Scan for the cell matching the given text and deliver its (x, y) coordinate at center. 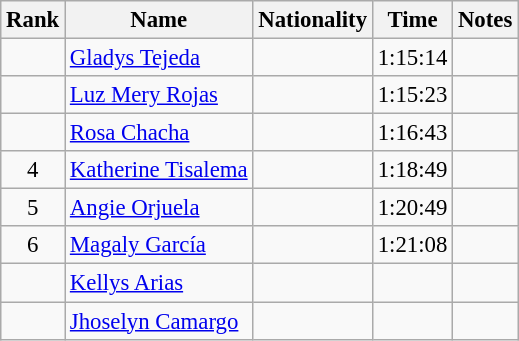
1:20:49 (412, 208)
6 (33, 245)
Nationality (312, 20)
Rosa Chacha (159, 133)
Katherine Tisalema (159, 170)
1:16:43 (412, 133)
Time (412, 20)
4 (33, 170)
Notes (486, 20)
Jhoselyn Camargo (159, 321)
Angie Orjuela (159, 208)
Luz Mery Rojas (159, 95)
1:21:08 (412, 245)
Gladys Tejeda (159, 58)
1:18:49 (412, 170)
1:15:14 (412, 58)
Kellys Arias (159, 283)
Rank (33, 20)
1:15:23 (412, 95)
5 (33, 208)
Magaly García (159, 245)
Name (159, 20)
